Return (X, Y) of the center of cell containing provided text 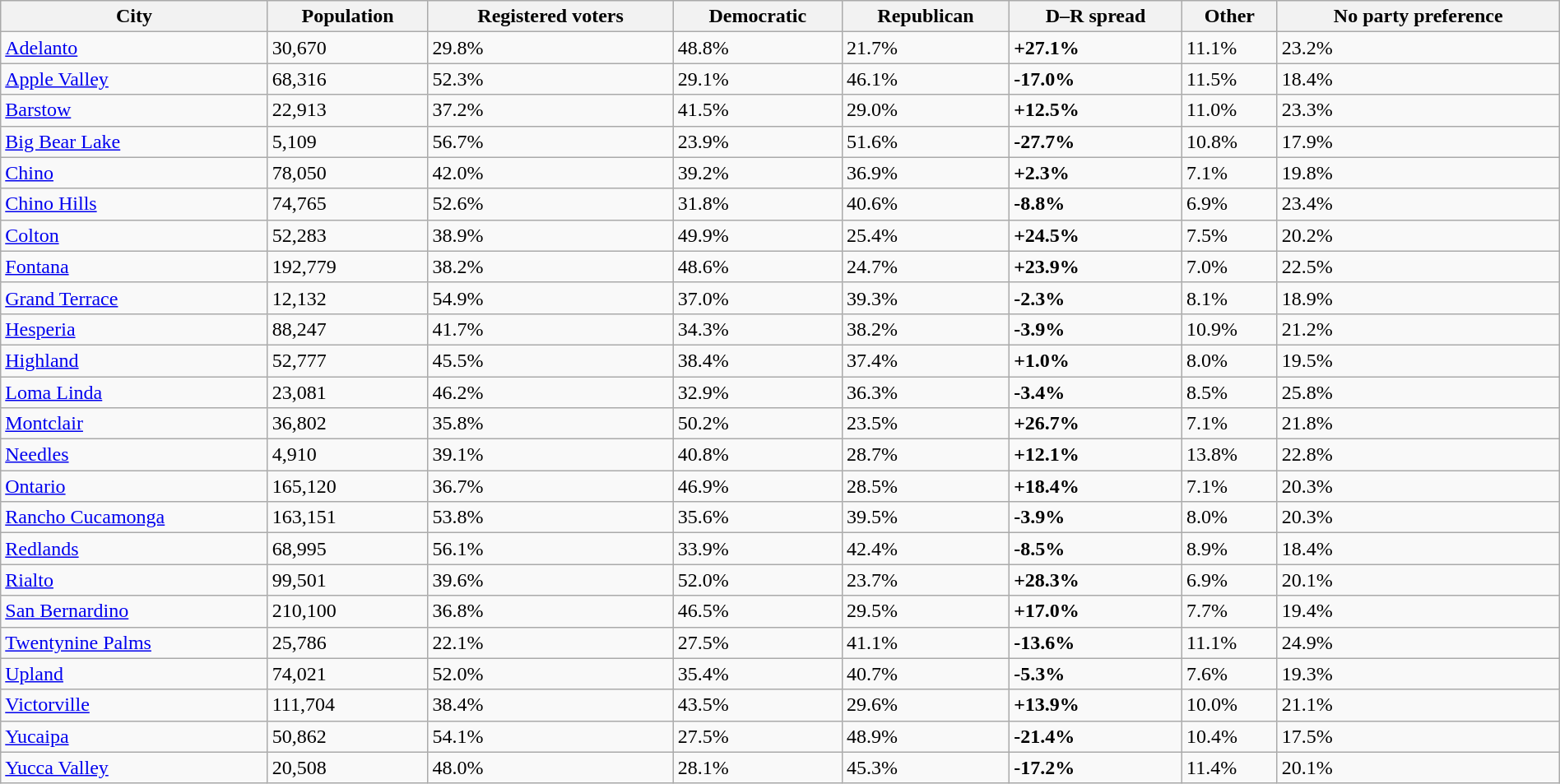
25.8% (1418, 392)
-17.2% (1096, 768)
192,779 (347, 267)
31.8% (757, 204)
Needles (134, 455)
36,802 (347, 424)
99,501 (347, 580)
Colton (134, 235)
21.7% (925, 48)
5,109 (347, 141)
48.9% (925, 736)
+24.5% (1096, 235)
25,786 (347, 643)
21.1% (1418, 705)
No party preference (1418, 16)
-13.6% (1096, 643)
23.7% (925, 580)
8.9% (1230, 549)
+13.9% (1096, 705)
Chino Hills (134, 204)
10.9% (1230, 329)
36.3% (925, 392)
52,777 (347, 360)
40.8% (757, 455)
20,508 (347, 768)
29.5% (925, 611)
88,247 (347, 329)
23.4% (1418, 204)
50,862 (347, 736)
+18.4% (1096, 486)
19.8% (1418, 173)
-3.4% (1096, 392)
111,704 (347, 705)
7.0% (1230, 267)
+12.1% (1096, 455)
7.5% (1230, 235)
52.3% (550, 79)
23,081 (347, 392)
Population (347, 16)
165,120 (347, 486)
17.9% (1418, 141)
21.2% (1418, 329)
22.5% (1418, 267)
36.9% (925, 173)
19.5% (1418, 360)
36.7% (550, 486)
Apple Valley (134, 79)
32.9% (757, 392)
-8.5% (1096, 549)
-17.0% (1096, 79)
36.8% (550, 611)
-27.7% (1096, 141)
24.9% (1418, 643)
23.3% (1418, 110)
10.4% (1230, 736)
Republican (925, 16)
41.1% (925, 643)
74,765 (347, 204)
Victorville (134, 705)
39.2% (757, 173)
35.8% (550, 424)
40.7% (925, 674)
51.6% (925, 141)
163,151 (347, 517)
7.7% (1230, 611)
35.6% (757, 517)
37.2% (550, 110)
11.5% (1230, 79)
12,132 (347, 298)
Twentynine Palms (134, 643)
18.9% (1418, 298)
49.9% (757, 235)
28.5% (925, 486)
53.8% (550, 517)
8.1% (1230, 298)
33.9% (757, 549)
Grand Terrace (134, 298)
38.9% (550, 235)
29.1% (757, 79)
42.4% (925, 549)
52.6% (550, 204)
19.4% (1418, 611)
41.5% (757, 110)
+27.1% (1096, 48)
68,995 (347, 549)
37.0% (757, 298)
20.2% (1418, 235)
42.0% (550, 173)
54.9% (550, 298)
29.8% (550, 48)
+17.0% (1096, 611)
+28.3% (1096, 580)
39.1% (550, 455)
48.6% (757, 267)
23.2% (1418, 48)
40.6% (925, 204)
29.6% (925, 705)
29.0% (925, 110)
78,050 (347, 173)
San Bernardino (134, 611)
41.7% (550, 329)
68,316 (347, 79)
19.3% (1418, 674)
48.0% (550, 768)
37.4% (925, 360)
50.2% (757, 424)
10.8% (1230, 141)
Adelanto (134, 48)
56.7% (550, 141)
39.5% (925, 517)
28.7% (925, 455)
Ontario (134, 486)
23.9% (757, 141)
4,910 (347, 455)
Montclair (134, 424)
Rancho Cucamonga (134, 517)
+23.9% (1096, 267)
-8.8% (1096, 204)
45.3% (925, 768)
28.1% (757, 768)
34.3% (757, 329)
30,670 (347, 48)
-2.3% (1096, 298)
13.8% (1230, 455)
46.5% (757, 611)
52,283 (347, 235)
74,021 (347, 674)
46.2% (550, 392)
+26.7% (1096, 424)
54.1% (550, 736)
Hesperia (134, 329)
43.5% (757, 705)
21.8% (1418, 424)
City (134, 16)
22.1% (550, 643)
Democratic (757, 16)
10.0% (1230, 705)
Fontana (134, 267)
-5.3% (1096, 674)
+1.0% (1096, 360)
17.5% (1418, 736)
Rialto (134, 580)
35.4% (757, 674)
22,913 (347, 110)
46.9% (757, 486)
-21.4% (1096, 736)
Registered voters (550, 16)
24.7% (925, 267)
Highland (134, 360)
Other (1230, 16)
8.5% (1230, 392)
39.6% (550, 580)
45.5% (550, 360)
7.6% (1230, 674)
+12.5% (1096, 110)
210,100 (347, 611)
Upland (134, 674)
56.1% (550, 549)
11.0% (1230, 110)
22.8% (1418, 455)
Big Bear Lake (134, 141)
Chino (134, 173)
39.3% (925, 298)
Yucaipa (134, 736)
46.1% (925, 79)
25.4% (925, 235)
D–R spread (1096, 16)
48.8% (757, 48)
Barstow (134, 110)
Redlands (134, 549)
23.5% (925, 424)
Loma Linda (134, 392)
11.4% (1230, 768)
+2.3% (1096, 173)
Yucca Valley (134, 768)
